Return the (X, Y) coordinate for the center point of the cell that contains the specified text.  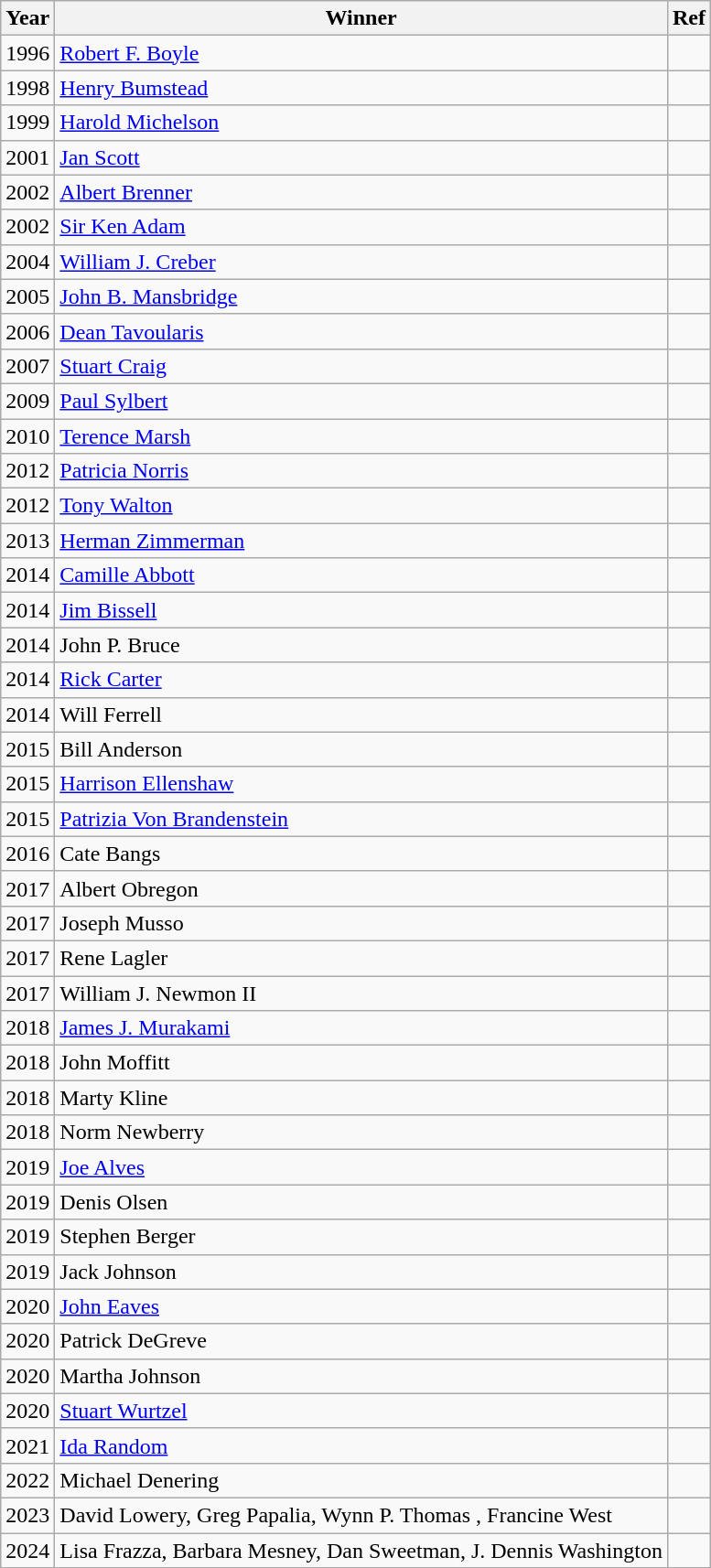
Sir Ken Adam (361, 227)
John Eaves (361, 1306)
2004 (27, 262)
2013 (27, 541)
Jan Scott (361, 157)
Denis Olsen (361, 1202)
Will Ferrell (361, 714)
Norm Newberry (361, 1133)
Patrick DeGreve (361, 1341)
Herman Zimmerman (361, 541)
2021 (27, 1445)
Lisa Frazza, Barbara Mesney, Dan Sweetman, J. Dennis Washington (361, 1551)
Terence Marsh (361, 436)
Joe Alves (361, 1167)
William J. Creber (361, 262)
Bill Anderson (361, 749)
2022 (27, 1480)
Michael Denering (361, 1480)
Albert Brenner (361, 192)
2024 (27, 1551)
William J. Newmon II (361, 993)
2010 (27, 436)
John Moffitt (361, 1063)
Robert F. Boyle (361, 53)
Rene Lagler (361, 958)
1996 (27, 53)
Jack Johnson (361, 1272)
2001 (27, 157)
Ida Random (361, 1445)
John P. Bruce (361, 645)
Henry Bumstead (361, 88)
2005 (27, 296)
2016 (27, 854)
Patrizia Von Brandenstein (361, 819)
Stephen Berger (361, 1237)
2009 (27, 401)
2023 (27, 1515)
2006 (27, 331)
James J. Murakami (361, 1028)
Cate Bangs (361, 854)
Jim Bissell (361, 610)
John B. Mansbridge (361, 296)
Stuart Craig (361, 366)
Harold Michelson (361, 123)
Year (27, 18)
David Lowery, Greg Papalia, Wynn P. Thomas , Francine West (361, 1515)
Stuart Wurtzel (361, 1411)
Marty Kline (361, 1098)
Winner (361, 18)
Dean Tavoularis (361, 331)
Martha Johnson (361, 1376)
Camille Abbott (361, 575)
Joseph Musso (361, 923)
Harrison Ellenshaw (361, 784)
Patricia Norris (361, 471)
Ref (688, 18)
Tony Walton (361, 506)
1998 (27, 88)
Rick Carter (361, 680)
1999 (27, 123)
Paul Sylbert (361, 401)
2007 (27, 366)
Albert Obregon (361, 888)
